Determine the (x, y) coordinate at the center of the cell enclosing the given text.  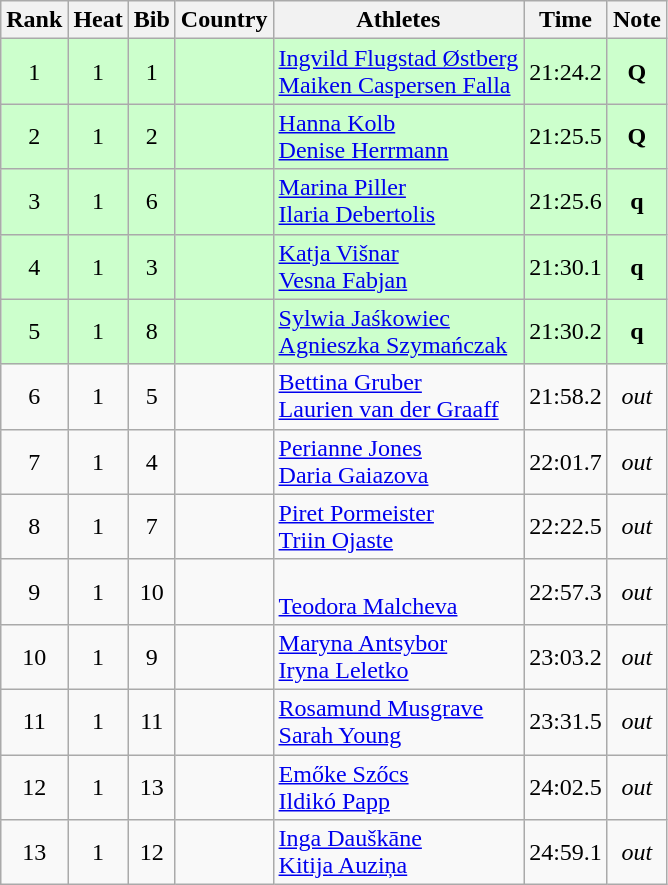
Rank (34, 20)
22:01.7 (566, 462)
Athletes (398, 20)
Rosamund MusgraveSarah Young (398, 722)
Katja VišnarVesna Fabjan (398, 266)
24:59.1 (566, 852)
Sylwia JaśkowiecAgnieszka Szymańczak (398, 332)
Marina PillerIlaria Debertolis (398, 202)
Perianne JonesDaria Gaiazova (398, 462)
Teodora Malcheva (398, 592)
21:24.2 (566, 72)
Ingvild Flugstad ØstbergMaiken Caspersen Falla (398, 72)
Bettina GruberLaurien van der Graaff (398, 396)
21:30.1 (566, 266)
Inga DauškāneKitija Auziņa (398, 852)
24:02.5 (566, 786)
22:22.5 (566, 526)
21:58.2 (566, 396)
Hanna KolbDenise Herrmann (398, 136)
22:57.3 (566, 592)
Heat (98, 20)
Emőke SzőcsIldikó Papp (398, 786)
Maryna AntsyborIryna Leletko (398, 656)
Bib (152, 20)
Time (566, 20)
Piret PormeisterTriin Ojaste (398, 526)
Note (636, 20)
Country (224, 20)
23:31.5 (566, 722)
21:25.6 (566, 202)
23:03.2 (566, 656)
21:30.2 (566, 332)
21:25.5 (566, 136)
